Find where the given text appears and provide that cell's center as [x, y] coordinate. 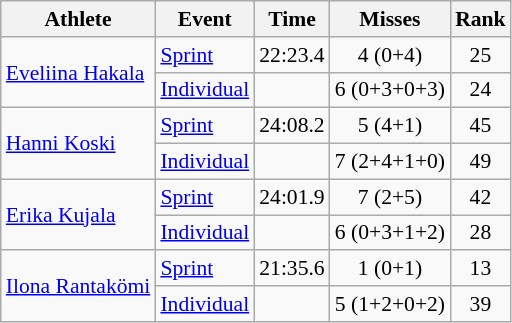
7 (2+4+1+0) [390, 162]
49 [480, 162]
22:23.4 [292, 55]
39 [480, 304]
5 (4+1) [390, 126]
Misses [390, 19]
28 [480, 233]
7 (2+5) [390, 197]
Rank [480, 19]
Hanni Koski [78, 144]
5 (1+2+0+2) [390, 304]
24:08.2 [292, 126]
Erika Kujala [78, 214]
24 [480, 90]
4 (0+4) [390, 55]
13 [480, 269]
21:35.6 [292, 269]
Time [292, 19]
25 [480, 55]
6 (0+3+1+2) [390, 233]
42 [480, 197]
1 (0+1) [390, 269]
Athlete [78, 19]
Ilona Rantakömi [78, 286]
Eveliina Hakala [78, 72]
45 [480, 126]
24:01.9 [292, 197]
6 (0+3+0+3) [390, 90]
Event [204, 19]
